Capture the cell that displays the provided text and extract its (X, Y) central coordinate. 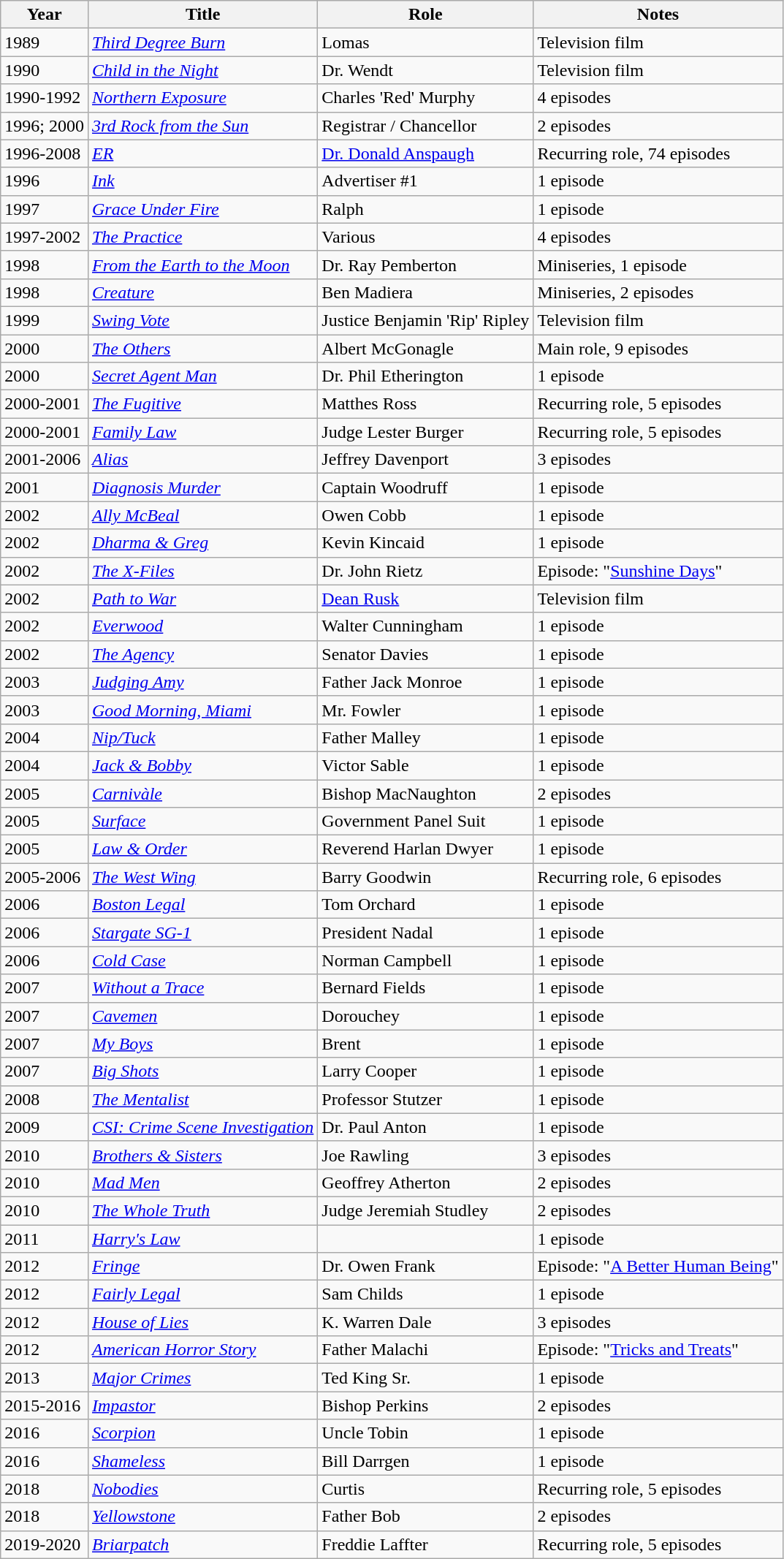
CSI: Crime Scene Investigation (202, 1127)
1990 (45, 70)
The West Wing (202, 877)
Freddie Laffter (425, 1544)
1996-2008 (45, 153)
Advertiser #1 (425, 181)
Northern Exposure (202, 98)
Mad Men (202, 1183)
Dr. Phil Etherington (425, 376)
Child in the Night (202, 70)
Family Law (202, 432)
K. Warren Dale (425, 1322)
Cold Case (202, 960)
Stargate SG-1 (202, 933)
1996; 2000 (45, 126)
The Whole Truth (202, 1210)
Father Jack Monroe (425, 682)
Uncle Tobin (425, 1433)
Dharma & Greg (202, 543)
Episode: "A Better Human Being" (658, 1267)
Diagnosis Murder (202, 488)
The Fugitive (202, 404)
Surface (202, 822)
Justice Benjamin 'Rip' Ripley (425, 320)
ER (202, 153)
Big Shots (202, 1071)
The X-Files (202, 571)
President Nadal (425, 933)
Dr. Paul Anton (425, 1127)
Nobodies (202, 1489)
Brent (425, 1044)
2013 (45, 1378)
Jack & Bobby (202, 765)
Impastor (202, 1406)
Cavemen (202, 1016)
Title (202, 15)
1997-2002 (45, 237)
Fairly Legal (202, 1294)
From the Earth to the Moon (202, 265)
Ally McBeal (202, 515)
Father Bob (425, 1517)
Good Morning, Miami (202, 710)
Charles 'Red' Murphy (425, 98)
Main role, 9 episodes (658, 349)
Ink (202, 181)
The Mentalist (202, 1099)
Ted King Sr. (425, 1378)
Ralph (425, 209)
House of Lies (202, 1322)
Miniseries, 2 episodes (658, 292)
Sam Childs (425, 1294)
Year (45, 15)
1996 (45, 181)
Swing Vote (202, 320)
Briarpatch (202, 1544)
1999 (45, 320)
Walter Cunningham (425, 626)
Judging Amy (202, 682)
Dr. John Rietz (425, 571)
Senator Davies (425, 654)
Judge Jeremiah Studley (425, 1210)
Jeffrey Davenport (425, 460)
1990-1992 (45, 98)
Mr. Fowler (425, 710)
Dr. Owen Frank (425, 1267)
Shameless (202, 1461)
The Agency (202, 654)
Miniseries, 1 episode (658, 265)
Boston Legal (202, 905)
Reverend Harlan Dwyer (425, 849)
American Horror Story (202, 1350)
Nip/Tuck (202, 737)
2001-2006 (45, 460)
My Boys (202, 1044)
2015-2016 (45, 1406)
Dean Rusk (425, 599)
Dr. Wendt (425, 70)
Yellowstone (202, 1517)
Barry Goodwin (425, 877)
Norman Campbell (425, 960)
2011 (45, 1239)
Curtis (425, 1489)
Secret Agent Man (202, 376)
Tom Orchard (425, 905)
Bishop Perkins (425, 1406)
Registrar / Chancellor (425, 126)
Bishop MacNaughton (425, 793)
Notes (658, 15)
Victor Sable (425, 765)
Various (425, 237)
2001 (45, 488)
2008 (45, 1099)
The Others (202, 349)
Bernard Fields (425, 988)
Geoffrey Atherton (425, 1183)
Scorpion (202, 1433)
Episode: "Sunshine Days" (658, 571)
2009 (45, 1127)
Carnivàle (202, 793)
Creature (202, 292)
Role (425, 15)
Government Panel Suit (425, 822)
Dorouchey (425, 1016)
The Practice (202, 237)
Recurring role, 74 episodes (658, 153)
Grace Under Fire (202, 209)
Without a Trace (202, 988)
Father Malachi (425, 1350)
Captain Woodruff (425, 488)
3rd Rock from the Sun (202, 126)
Bill Darrgen (425, 1461)
Law & Order (202, 849)
2005-2006 (45, 877)
Brothers & Sisters (202, 1155)
Everwood (202, 626)
Episode: "Tricks and Treats" (658, 1350)
Joe Rawling (425, 1155)
Alias (202, 460)
Professor Stutzer (425, 1099)
Lomas (425, 42)
Larry Cooper (425, 1071)
Harry's Law (202, 1239)
Path to War (202, 599)
Dr. Ray Pemberton (425, 265)
Third Degree Burn (202, 42)
Recurring role, 6 episodes (658, 877)
Dr. Donald Anspaugh (425, 153)
Albert McGonagle (425, 349)
1989 (45, 42)
Major Crimes (202, 1378)
Matthes Ross (425, 404)
2019-2020 (45, 1544)
Fringe (202, 1267)
Owen Cobb (425, 515)
Kevin Kincaid (425, 543)
Father Malley (425, 737)
Ben Madiera (425, 292)
Judge Lester Burger (425, 432)
1997 (45, 209)
